From the cell containing the given text, extract its center point as [X, Y] coordinate. 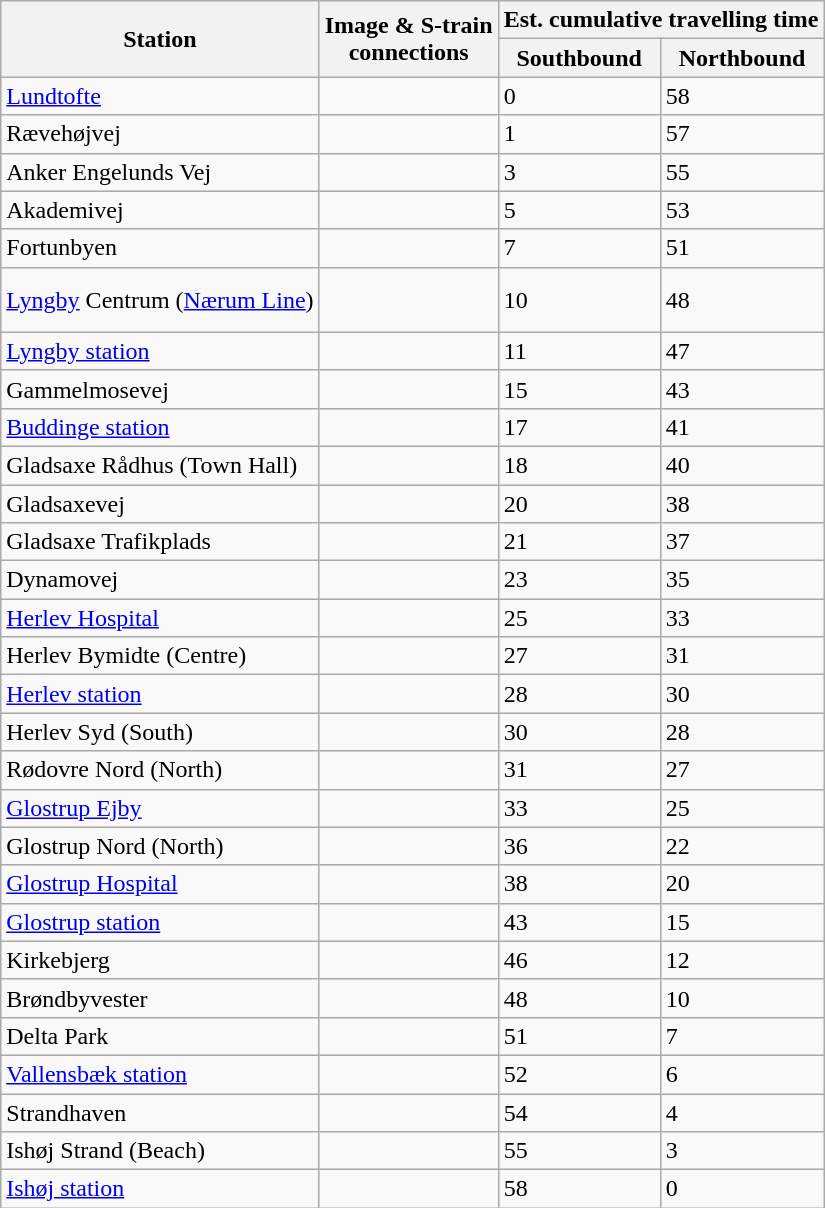
Fortunbyen [160, 248]
Herlev Bymidte (Centre) [160, 656]
54 [579, 1113]
Glostrup Hospital [160, 884]
52 [579, 1074]
Station [160, 39]
40 [742, 465]
57 [742, 134]
Rødovre Nord (North) [160, 770]
36 [579, 846]
Buddinge station [160, 427]
46 [579, 960]
Herlev Syd (South) [160, 732]
Gladsaxe Trafikplads [160, 542]
5 [579, 210]
18 [579, 465]
11 [579, 351]
Akademivej [160, 210]
22 [742, 846]
12 [742, 960]
47 [742, 351]
Ishøj station [160, 1189]
Lyngby Centrum (Nærum Line) [160, 300]
Est. cumulative travelling time [661, 20]
Brøndbyvester [160, 998]
Gammelmosevej [160, 389]
6 [742, 1074]
Kirkebjerg [160, 960]
Glostrup Ejby [160, 808]
23 [579, 580]
1 [579, 134]
Lyngby station [160, 351]
4 [742, 1113]
Northbound [742, 58]
Herlev Hospital [160, 618]
37 [742, 542]
Ishøj Strand (Beach) [160, 1151]
21 [579, 542]
Dynamovej [160, 580]
Delta Park [160, 1036]
53 [742, 210]
Image & S-trainconnections [408, 39]
Anker Engelunds Vej [160, 172]
Glostrup station [160, 922]
41 [742, 427]
17 [579, 427]
Lundtofte [160, 96]
Southbound [579, 58]
Gladsaxevej [160, 503]
Rævehøjvej [160, 134]
Strandhaven [160, 1113]
Vallensbæk station [160, 1074]
Gladsaxe Rådhus (Town Hall) [160, 465]
Herlev station [160, 694]
Glostrup Nord (North) [160, 846]
35 [742, 580]
